Scan for the cell matching the given text and deliver its (X, Y) coordinate at center. 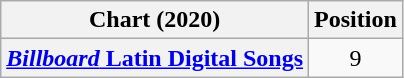
Chart (2020) (155, 20)
Billboard Latin Digital Songs (155, 58)
Position (356, 20)
9 (356, 58)
